For the text-containing cell, return its midpoint in (X, Y) coordinate format. 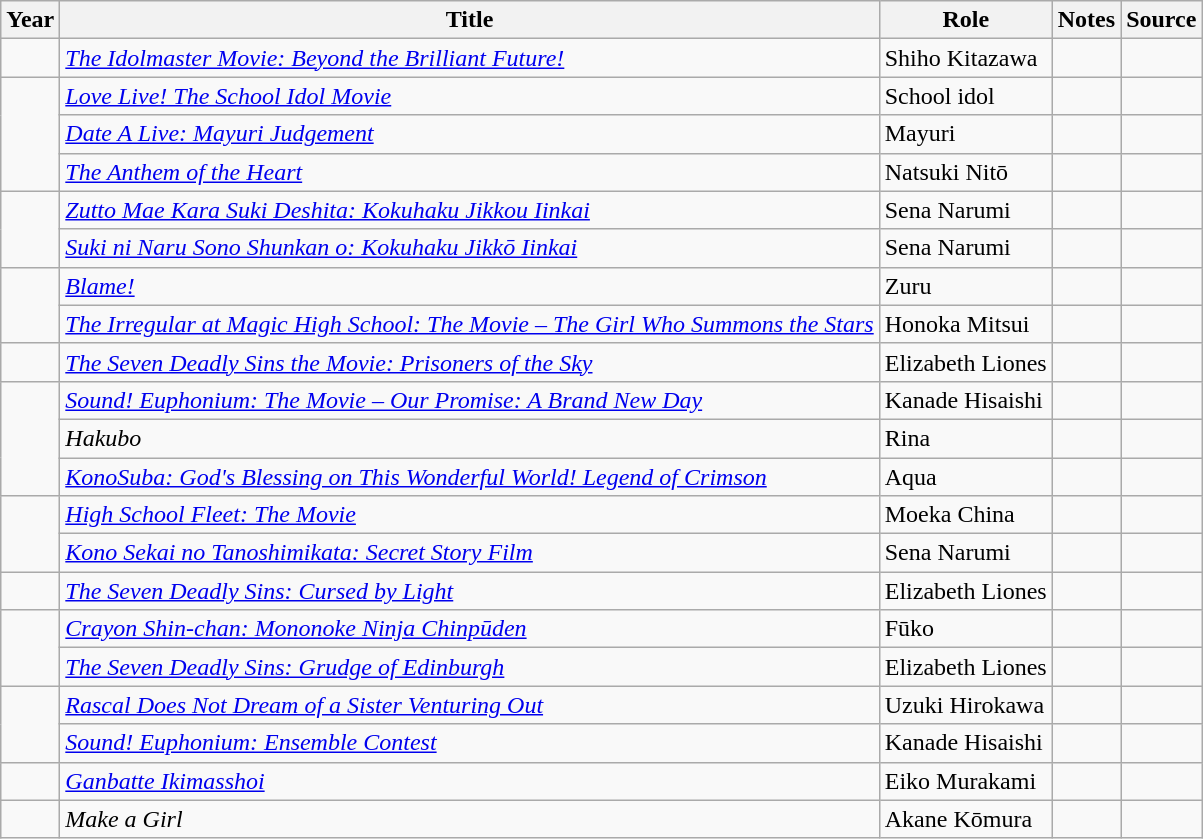
Love Live! The School Idol Movie (470, 96)
Natsuki Nitō (966, 172)
Crayon Shin-chan: Mononoke Ninja Chinpūden (470, 629)
Title (470, 20)
The Anthem of the Heart (470, 172)
Shiho Kitazawa (966, 58)
School idol (966, 96)
Blame! (470, 286)
Source (1162, 20)
High School Fleet: The Movie (470, 515)
Sound! Euphonium: The Movie – Our Promise: A Brand New Day (470, 400)
The Irregular at Magic High School: The Movie – The Girl Who Summons the Stars (470, 324)
Fūko (966, 629)
Suki ni Naru Sono Shunkan o: Kokuhaku Jikkō Iinkai (470, 248)
Rascal Does Not Dream of a Sister Venturing Out (470, 705)
Moeka China (966, 515)
Uzuki Hirokawa (966, 705)
Akane Kōmura (966, 819)
The Seven Deadly Sins the Movie: Prisoners of the Sky (470, 362)
Hakubo (470, 438)
Notes (1086, 20)
Ganbatte Ikimasshoi (470, 781)
Role (966, 20)
The Idolmaster Movie: Beyond the Brilliant Future! (470, 58)
Date A Live: Mayuri Judgement (470, 134)
The Seven Deadly Sins: Grudge of Edinburgh (470, 667)
Zuru (966, 286)
Kono Sekai no Tanoshimikata: Secret Story Film (470, 553)
Aqua (966, 477)
The Seven Deadly Sins: Cursed by Light (470, 591)
Make a Girl (470, 819)
Honoka Mitsui (966, 324)
Sound! Euphonium: Ensemble Contest (470, 743)
Mayuri (966, 134)
KonoSuba: God's Blessing on This Wonderful World! Legend of Crimson (470, 477)
Rina (966, 438)
Eiko Murakami (966, 781)
Zutto Mae Kara Suki Deshita: Kokuhaku Jikkou Iinkai (470, 210)
Year (30, 20)
